Detect which cell encompasses the target text, then output its [x, y] center coordinate. 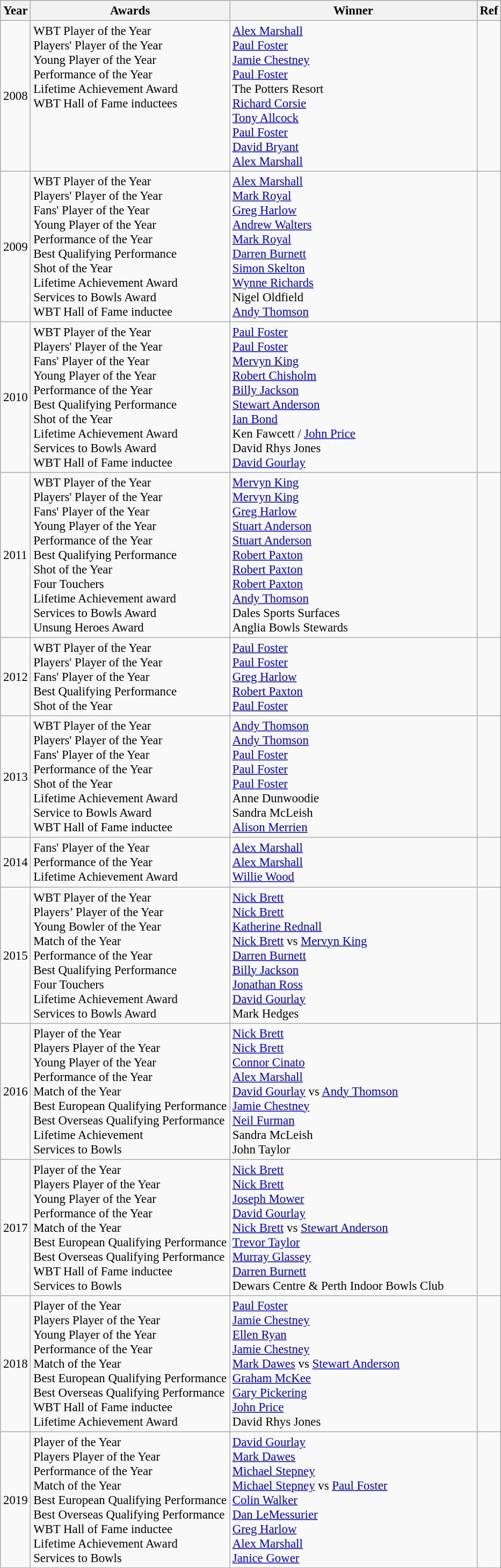
Awards [130, 11]
Fans' Player of the YearPerformance of the YearLifetime Achievement Award [130, 862]
Paul Foster Paul Foster Greg Harlow Robert Paxton Paul Foster [353, 677]
2015 [16, 955]
Nick Brett Nick Brett Connor Cinato Alex Marshall David Gourlay vs Andy Thomson Jamie Chestney Neil Furman Sandra McLeish John Taylor [353, 1091]
Nick Brett Nick Brett Katherine Rednall Nick Brett vs Mervyn King Darren Burnett Billy Jackson Jonathan Ross David Gourlay Mark Hedges [353, 955]
2014 [16, 862]
Alex Marshall Mark Royal Greg Harlow Andrew Walters Mark Royal Darren Burnett Simon Skelton Wynne Richards Nigel Oldfield Andy Thomson [353, 247]
Paul Foster Paul Foster Mervyn King Robert Chisholm Billy Jackson Stewart Anderson Ian Bond Ken Fawcett / John Price David Rhys Jones David Gourlay [353, 397]
2016 [16, 1091]
David Gourlay Mark Dawes Michael Stepney Michael Stepney vs Paul Foster Colin Walker Dan LeMessurier Greg Harlow Alex Marshall Janice Gower [353, 1500]
2019 [16, 1500]
2017 [16, 1228]
2010 [16, 397]
2008 [16, 97]
Alex Marshall Paul Foster Jamie Chestney Paul Foster The Potters Resort Richard Corsie Tony Allcock Paul Foster David Bryant Alex Marshall [353, 97]
Year [16, 11]
Winner [353, 11]
2012 [16, 677]
2011 [16, 555]
WBT Player of the YearPlayers' Player of the YearFans' Player of the YearBest Qualifying PerformanceShot of the Year [130, 677]
Andy Thomson Andy Thomson Paul Foster Paul Foster Paul Foster Anne Dunwoodie Sandra McLeish Alison Merrien [353, 778]
2018 [16, 1363]
2009 [16, 247]
Alex Marshall Alex Marshall Willie Wood [353, 862]
Paul Foster Jamie Chestney Ellen Ryan Jamie Chestney Mark Dawes vs Stewart Anderson Graham McKee Gary Pickering John Price David Rhys Jones [353, 1363]
Ref [489, 11]
WBT Player of the YearPlayers' Player of the YearYoung Player of the YearPerformance of the YearLifetime Achievement AwardWBT Hall of Fame inductees [130, 97]
2013 [16, 778]
